Detect which cell encompasses the target text, then output its [X, Y] center coordinate. 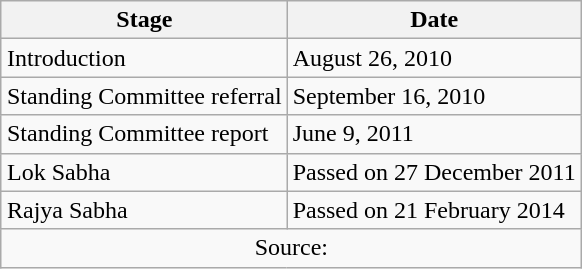
Source: [291, 248]
Introduction [144, 58]
Stage [144, 20]
Lok Sabha [144, 172]
Date [434, 20]
Rajya Sabha [144, 210]
Passed on 27 December 2011 [434, 172]
September 16, 2010 [434, 96]
August 26, 2010 [434, 58]
Passed on 21 February 2014 [434, 210]
Standing Committee referral [144, 96]
June 9, 2011 [434, 134]
Standing Committee report [144, 134]
